Find where the given text appears and provide that cell's center as (x, y) coordinate. 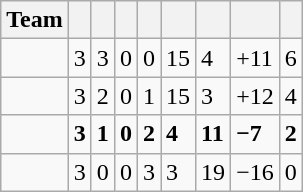
−16 (256, 172)
−7 (256, 134)
+12 (256, 96)
Team (35, 20)
19 (214, 172)
6 (290, 58)
11 (214, 134)
+11 (256, 58)
